From the cell containing the given text, extract its center point as [X, Y] coordinate. 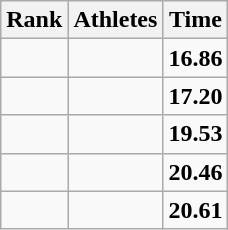
16.86 [196, 58]
20.46 [196, 172]
Athletes [116, 20]
Time [196, 20]
19.53 [196, 134]
Rank [34, 20]
20.61 [196, 210]
17.20 [196, 96]
